Pinpoint the cell where the given text exists, returning its [X, Y] midpoint coordinate. 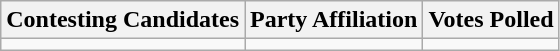
Contesting Candidates [123, 20]
Votes Polled [491, 20]
Party Affiliation [334, 20]
